Pinpoint the cell where the given text exists, returning its [x, y] midpoint coordinate. 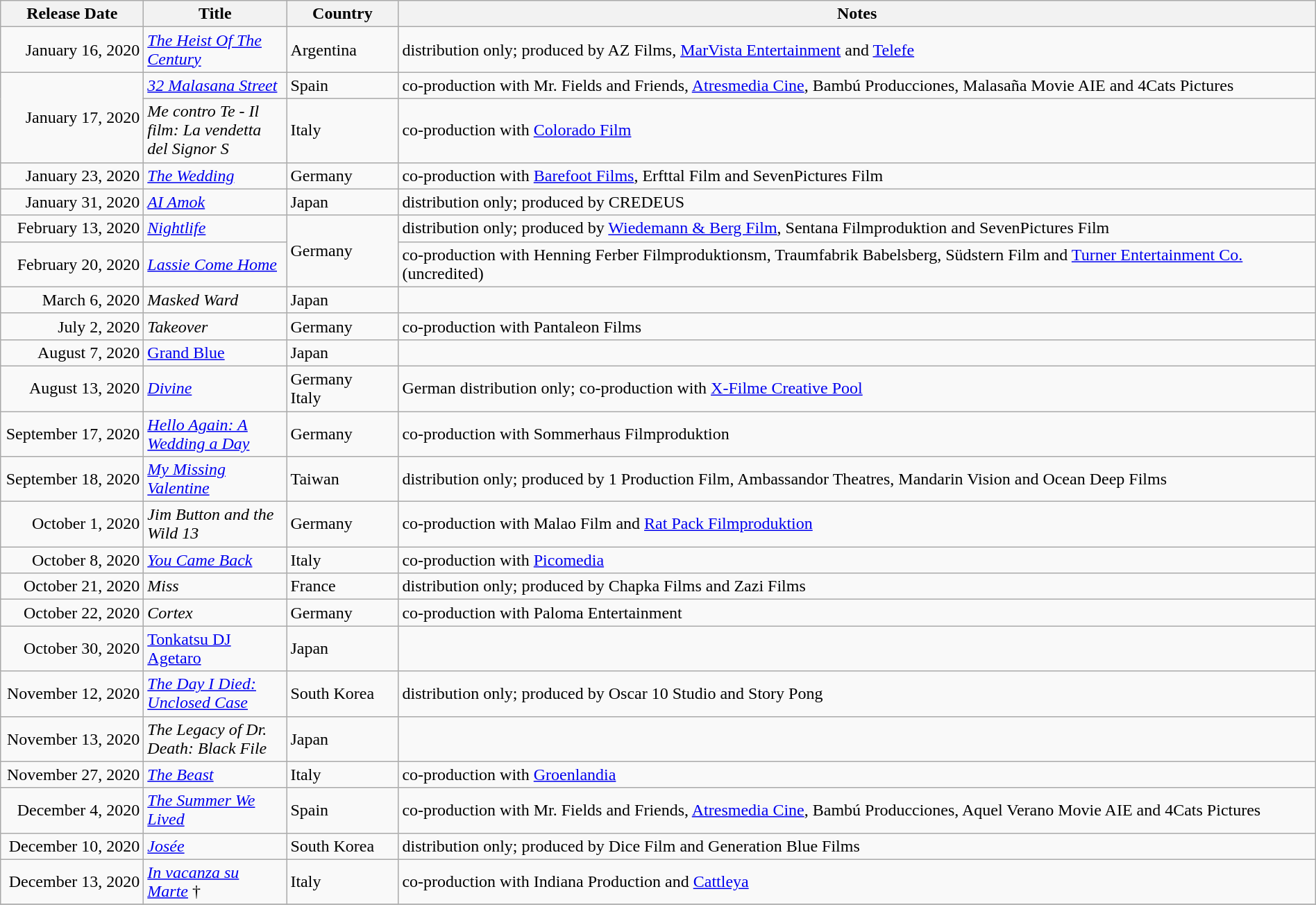
The Legacy of Dr. Death: Black File [215, 738]
distribution only; produced by Wiedemann & Berg Film, Sentana Filmproduktion and SevenPictures Film [857, 228]
September 17, 2020 [72, 433]
August 7, 2020 [72, 353]
co-production with Barefoot Films, Erfttal Film and SevenPictures Film [857, 176]
Notes [857, 14]
Grand Blue [215, 353]
AI Amok [215, 202]
October 1, 2020 [72, 525]
co-production with Mr. Fields and Friends, Atresmedia Cine, Bambú Producciones, Malasaña Movie AIE and 4Cats Pictures [857, 85]
November 13, 2020 [72, 738]
co-production with Henning Ferber Filmproduktionsm, Traumfabrik Babelsberg, Südstern Film and Turner Entertainment Co. (uncredited) [857, 264]
Takeover [215, 326]
distribution only; produced by CREDEUS [857, 202]
My Missing Valentine [215, 479]
July 2, 2020 [72, 326]
In vacanza su Marte † [215, 881]
distribution only; produced by AZ Films, MarVista Entertainment and Telefe [857, 50]
February 20, 2020 [72, 264]
co-production with Paloma Entertainment [857, 613]
October 22, 2020 [72, 613]
December 10, 2020 [72, 846]
German distribution only; co-production with X-Filme Creative Pool [857, 389]
Cortex [215, 613]
The Beast [215, 775]
Release Date [72, 14]
distribution only; produced by 1 Production Film, Ambassandor Theatres, Mandarin Vision and Ocean Deep Films [857, 479]
co-production with Groenlandia [857, 775]
You Came Back [215, 560]
December 13, 2020 [72, 881]
Tonkatsu DJ Agetaro [215, 648]
March 6, 2020 [72, 300]
November 12, 2020 [72, 694]
Nightlife [215, 228]
January 23, 2020 [72, 176]
October 30, 2020 [72, 648]
The Wedding [215, 176]
Jim Button and the Wild 13 [215, 525]
The Day I Died: Unclosed Case [215, 694]
France [343, 586]
Argentina [343, 50]
co-production with Colorado Film [857, 130]
distribution only; produced by Oscar 10 Studio and Story Pong [857, 694]
Taiwan [343, 479]
32 Malasana Street [215, 85]
The Heist Of The Century [215, 50]
September 18, 2020 [72, 479]
co-production with Picomedia [857, 560]
August 13, 2020 [72, 389]
October 21, 2020 [72, 586]
Masked Ward [215, 300]
Miss [215, 586]
distribution only; produced by Dice Film and Generation Blue Films [857, 846]
February 13, 2020 [72, 228]
distribution only; produced by Chapka Films and Zazi Films [857, 586]
January 17, 2020 [72, 117]
December 4, 2020 [72, 811]
November 27, 2020 [72, 775]
January 16, 2020 [72, 50]
January 31, 2020 [72, 202]
co-production with Indiana Production and Cattleya [857, 881]
co-production with Mr. Fields and Friends, Atresmedia Cine, Bambú Producciones, Aquel Verano Movie AIE and 4Cats Pictures [857, 811]
co-production with Pantaleon Films [857, 326]
The Summer We Lived [215, 811]
Josée [215, 846]
Me contro Te - Il film: La vendetta del Signor S [215, 130]
co-production with Sommerhaus Filmproduktion [857, 433]
Country [343, 14]
October 8, 2020 [72, 560]
Germany Italy [343, 389]
Title [215, 14]
Hello Again: A Wedding a Day [215, 433]
Lassie Come Home [215, 264]
Divine [215, 389]
co-production with Malao Film and Rat Pack Filmproduktion [857, 525]
